Return the [X, Y] coordinate for the center point of the cell that contains the specified text.  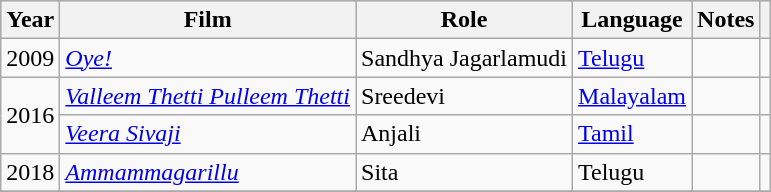
Language [632, 20]
Film [208, 20]
Role [464, 20]
Ammammagarillu [208, 172]
Valleem Thetti Pulleem Thetti [208, 96]
Year [30, 20]
Oye! [208, 58]
Notes [726, 20]
2016 [30, 115]
Anjali [464, 134]
Sandhya Jagarlamudi [464, 58]
2018 [30, 172]
Veera Sivaji [208, 134]
Malayalam [632, 96]
Tamil [632, 134]
Sita [464, 172]
2009 [30, 58]
Sreedevi [464, 96]
